Output the [X, Y] coordinate of the center of the cell containing the given text.  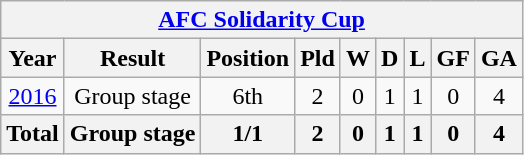
2016 [33, 96]
AFC Solidarity Cup [262, 20]
Pld [318, 58]
L [418, 58]
Position [248, 58]
Result [132, 58]
GA [498, 58]
Total [33, 134]
W [358, 58]
D [389, 58]
GF [453, 58]
1/1 [248, 134]
Year [33, 58]
6th [248, 96]
